Return [x, y] of the center of cell containing provided text 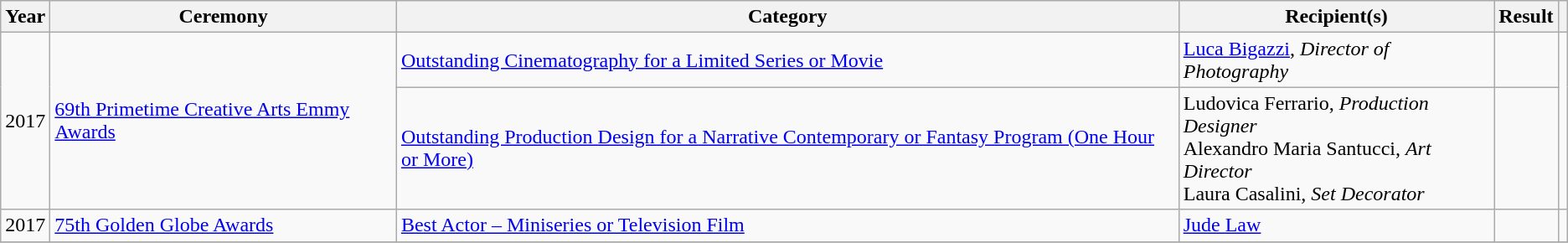
Result [1526, 17]
Luca Bigazzi, Director of Photography [1337, 60]
Category [787, 17]
Year [25, 17]
Outstanding Cinematography for a Limited Series or Movie [787, 60]
Ceremony [224, 17]
Best Actor – Miniseries or Television Film [787, 225]
75th Golden Globe Awards [224, 225]
Jude Law [1337, 225]
Ludovica Ferrario, Production DesignerAlexandro Maria Santucci, Art DirectorLaura Casalini, Set Decorator [1337, 148]
Outstanding Production Design for a Narrative Contemporary or Fantasy Program (One Hour or More) [787, 148]
69th Primetime Creative Arts Emmy Awards [224, 121]
Recipient(s) [1337, 17]
